Scan for the cell matching the given text and deliver its [X, Y] coordinate at center. 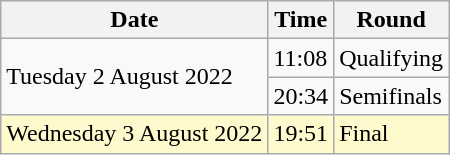
Time [301, 20]
Tuesday 2 August 2022 [134, 77]
Final [392, 134]
Semifinals [392, 96]
Qualifying [392, 58]
Round [392, 20]
20:34 [301, 96]
Wednesday 3 August 2022 [134, 134]
11:08 [301, 58]
Date [134, 20]
19:51 [301, 134]
